From the cell containing the given text, extract its center point as (X, Y) coordinate. 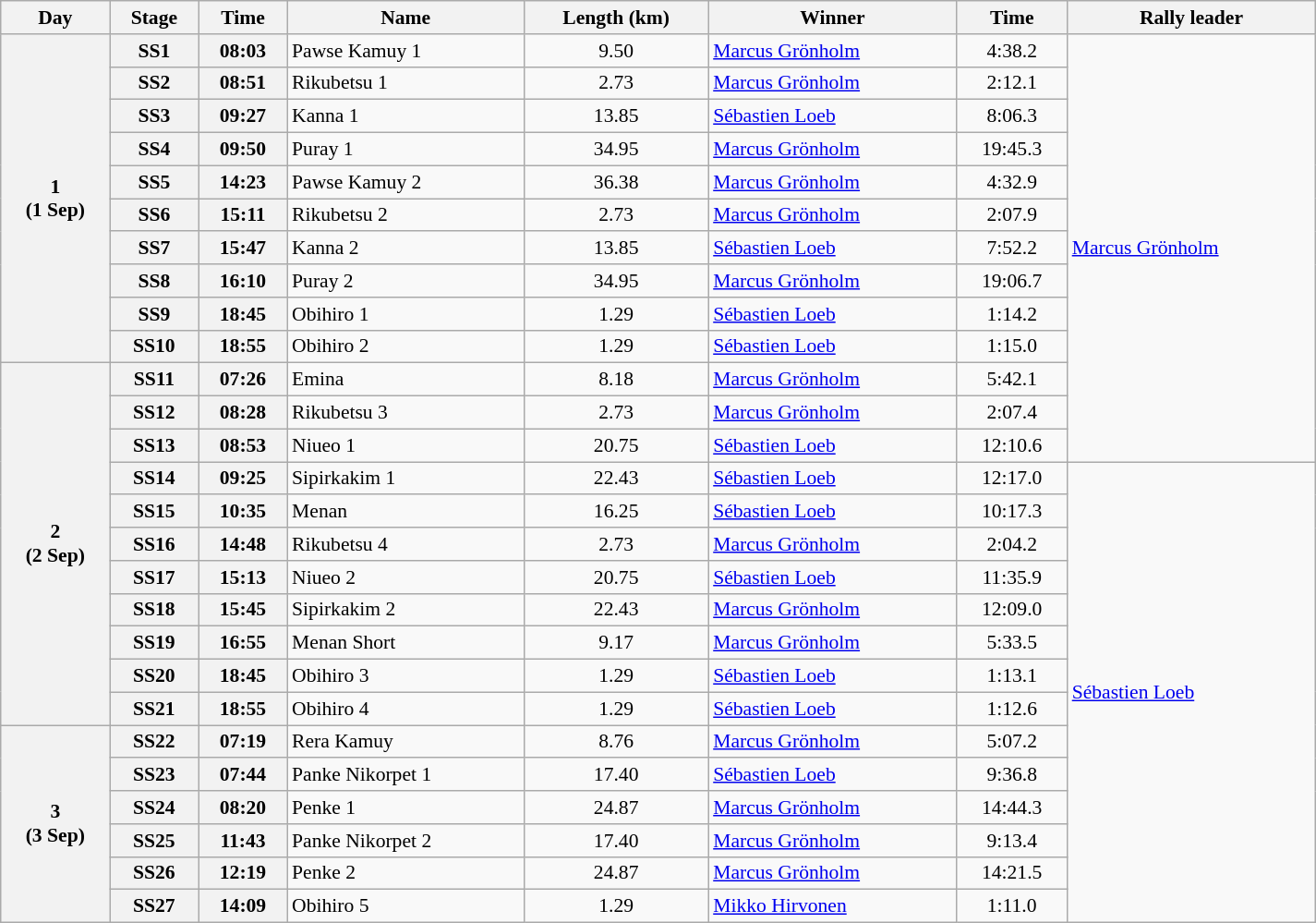
Name (405, 18)
Pawse Kamuy 2 (405, 182)
19:45.3 (1012, 150)
SS24 (154, 808)
12:19 (243, 873)
10:17.3 (1012, 512)
11:35.9 (1012, 577)
SS15 (154, 512)
SS14 (154, 479)
15:11 (243, 215)
1:14.2 (1012, 314)
14:23 (243, 182)
SS6 (154, 215)
2:12.1 (1012, 83)
Niueo 1 (405, 445)
2:07.4 (1012, 413)
Kanna 1 (405, 116)
Rikubetsu 3 (405, 413)
14:44.3 (1012, 808)
2:07.9 (1012, 215)
SS4 (154, 150)
11:43 (243, 841)
Stage (154, 18)
9:13.4 (1012, 841)
12:10.6 (1012, 445)
1:11.0 (1012, 906)
09:25 (243, 479)
Rikubetsu 1 (405, 83)
08:20 (243, 808)
SS11 (154, 380)
Rikubetsu 2 (405, 215)
1:15.0 (1012, 346)
7:52.2 (1012, 249)
Puray 1 (405, 150)
Penke 2 (405, 873)
3(3 Sep) (55, 824)
SS26 (154, 873)
16.25 (616, 512)
SS20 (154, 676)
SS27 (154, 906)
Rikubetsu 4 (405, 544)
12:17.0 (1012, 479)
Obihiro 2 (405, 346)
07:19 (243, 742)
19:06.7 (1012, 281)
8.76 (616, 742)
Panke Nikorpet 2 (405, 841)
08:03 (243, 51)
15:47 (243, 249)
5:33.5 (1012, 643)
9.50 (616, 51)
SS2 (154, 83)
5:07.2 (1012, 742)
07:44 (243, 775)
2(2 Sep) (55, 544)
1:13.1 (1012, 676)
Sipirkakim 2 (405, 610)
SS1 (154, 51)
Winner (833, 18)
Mikko Hirvonen (833, 906)
Panke Nikorpet 1 (405, 775)
Menan Short (405, 643)
14:21.5 (1012, 873)
36.38 (616, 182)
Rally leader (1191, 18)
Kanna 2 (405, 249)
SS7 (154, 249)
15:13 (243, 577)
SS22 (154, 742)
8:06.3 (1012, 116)
4:38.2 (1012, 51)
SS19 (154, 643)
SS18 (154, 610)
Sipirkakim 1 (405, 479)
14:48 (243, 544)
Obihiro 1 (405, 314)
SS3 (154, 116)
SS17 (154, 577)
07:26 (243, 380)
09:27 (243, 116)
Niueo 2 (405, 577)
15:45 (243, 610)
09:50 (243, 150)
16:55 (243, 643)
SS10 (154, 346)
4:32.9 (1012, 182)
2:04.2 (1012, 544)
Obihiro 5 (405, 906)
16:10 (243, 281)
SS8 (154, 281)
14:09 (243, 906)
9.17 (616, 643)
Day (55, 18)
08:51 (243, 83)
SS23 (154, 775)
Rera Kamuy (405, 742)
08:53 (243, 445)
Puray 2 (405, 281)
SS16 (154, 544)
Menan (405, 512)
12:09.0 (1012, 610)
SS21 (154, 709)
Penke 1 (405, 808)
5:42.1 (1012, 380)
SS12 (154, 413)
SS5 (154, 182)
Length (km) (616, 18)
1:12.6 (1012, 709)
Obihiro 4 (405, 709)
1(1 Sep) (55, 199)
08:28 (243, 413)
Emina (405, 380)
SS9 (154, 314)
Pawse Kamuy 1 (405, 51)
Obihiro 3 (405, 676)
8.18 (616, 380)
SS13 (154, 445)
10:35 (243, 512)
SS25 (154, 841)
9:36.8 (1012, 775)
